Determine the [x, y] coordinate at the center of the cell enclosing the given text.  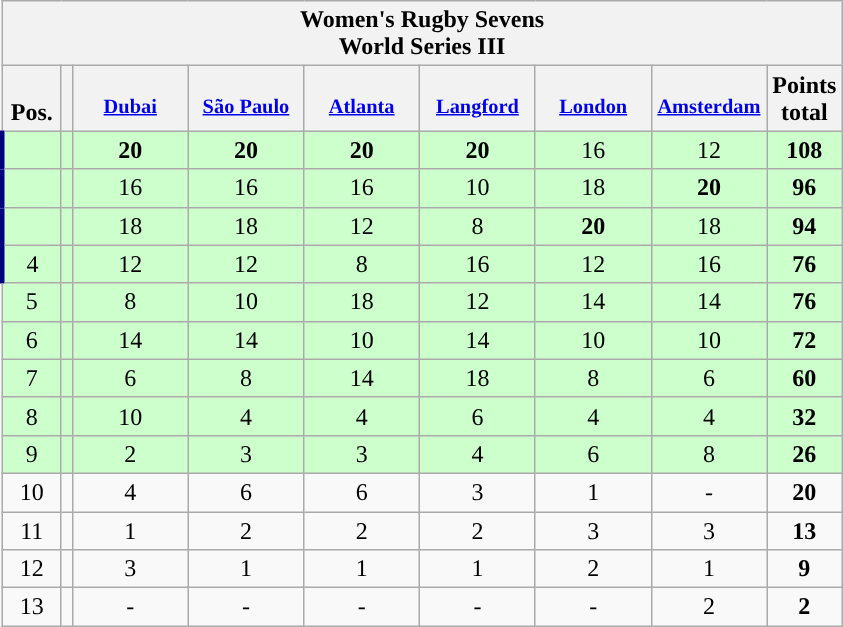
São Paulo [246, 98]
Women's Rugby SevensWorld Series III [422, 34]
Amsterdam [709, 98]
94 [804, 226]
60 [804, 378]
96 [804, 188]
32 [804, 416]
Dubai [130, 98]
7 [32, 378]
Langford [478, 98]
11 [32, 531]
72 [804, 340]
5 [32, 302]
108 [804, 150]
26 [804, 454]
London [593, 98]
Atlanta [362, 98]
Pointstotal [804, 98]
Pos. [32, 98]
